Identify which cell holds the provided text, then report its [X, Y] central coordinate. 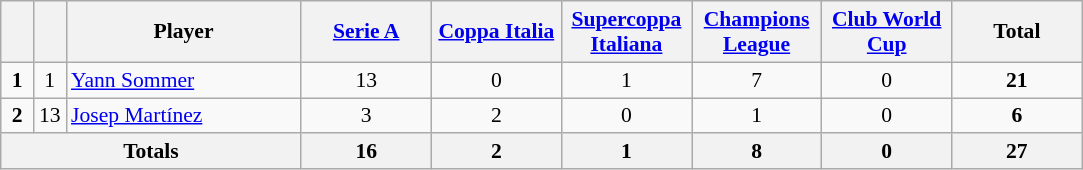
3 [366, 116]
Champions League [757, 32]
Josep Martínez [184, 116]
27 [1017, 152]
6 [1017, 116]
21 [1017, 80]
Coppa Italia [496, 32]
16 [366, 152]
Serie A [366, 32]
Club World Cup [887, 32]
Totals [151, 152]
8 [757, 152]
Yann Sommer [184, 80]
Supercoppa Italiana [626, 32]
Total [1017, 32]
Player [184, 32]
7 [757, 80]
